Pinpoint the cell where the given text exists, returning its (x, y) midpoint coordinate. 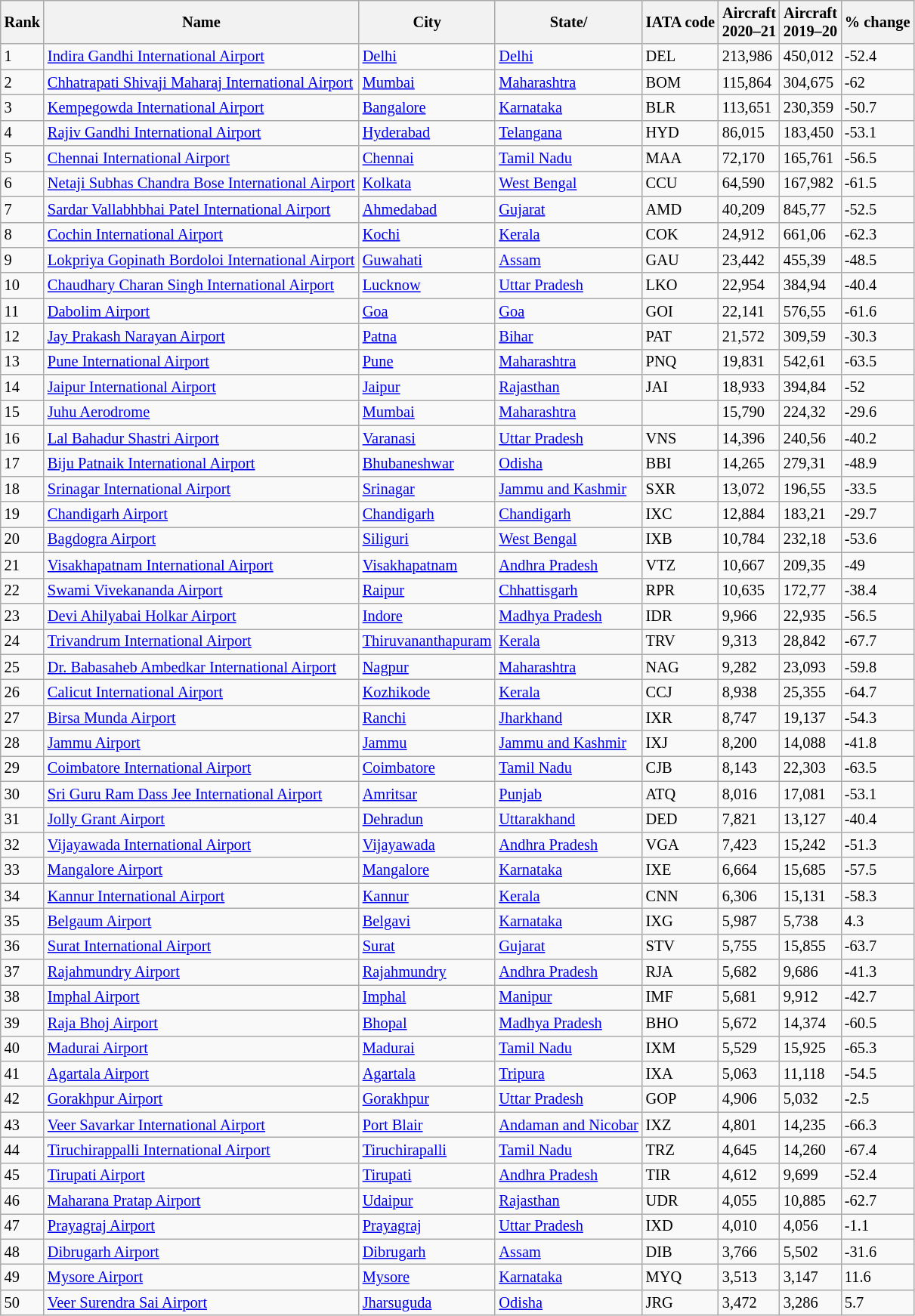
8,747 (750, 718)
Udaipur (428, 1201)
15,790 (750, 412)
46 (23, 1201)
Imphal (428, 997)
42 (23, 1099)
6 (23, 184)
Birsa Munda Airport (201, 718)
Lucknow (428, 286)
47 (23, 1226)
10,784 (750, 539)
661,06 (810, 235)
-41.3 (877, 972)
15 (23, 412)
4,801 (750, 1125)
IXE (680, 870)
Swami Vivekananda Airport (201, 591)
45 (23, 1175)
Srinagar International Airport (201, 489)
-40.2 (877, 438)
-52.5 (877, 209)
Andaman and Nicobar (568, 1125)
41 (23, 1073)
BLR (680, 107)
Coimbatore International Airport (201, 768)
-65.3 (877, 1049)
State/ (568, 22)
14 (23, 388)
IXR (680, 718)
26 (23, 692)
2 (23, 82)
IXA (680, 1073)
BOM (680, 82)
TRZ (680, 1150)
9,313 (750, 641)
1 (23, 57)
HYD (680, 133)
22 (23, 591)
40,209 (750, 209)
Lal Bahadur Shastri Airport (201, 438)
CJB (680, 768)
22,935 (810, 616)
24,912 (750, 235)
14,235 (810, 1125)
Aircraft 2020–21 (750, 22)
-61.6 (877, 311)
19,137 (810, 718)
DEL (680, 57)
Telangana (568, 133)
Juhu Aerodrome (201, 412)
384,94 (810, 286)
Vijayawada International Airport (201, 845)
TRV (680, 641)
Bhubaneshwar (428, 463)
BBI (680, 463)
3,472 (750, 1302)
19 (23, 514)
Madurai (428, 1049)
32 (23, 845)
8,938 (750, 692)
5,063 (750, 1073)
-2.5 (877, 1099)
-51.3 (877, 845)
RPR (680, 591)
Tiruchirappalli International Airport (201, 1150)
43 (23, 1125)
Jharsuguda (428, 1302)
IXZ (680, 1125)
36 (23, 947)
304,675 (810, 82)
450,012 (810, 57)
VGA (680, 845)
CCJ (680, 692)
14,396 (750, 438)
38 (23, 997)
Siliguri (428, 539)
CCU (680, 184)
Guwahati (428, 260)
12 (23, 336)
279,31 (810, 463)
4,056 (810, 1226)
14,260 (810, 1150)
113,651 (750, 107)
37 (23, 972)
3,286 (810, 1302)
-67.4 (877, 1150)
Ranchi (428, 718)
Raja Bhoj Airport (201, 1023)
Jharkhand (568, 718)
8,200 (750, 743)
IMF (680, 997)
RJA (680, 972)
Kannur International Airport (201, 896)
Maharana Pratap Airport (201, 1201)
19,831 (750, 362)
Bihar (568, 336)
-33.5 (877, 489)
-52 (877, 388)
4 (23, 133)
5,755 (750, 947)
196,55 (810, 489)
Pune International Airport (201, 362)
-54.3 (877, 718)
17 (23, 463)
28 (23, 743)
Kannur (428, 896)
30 (23, 794)
-31.6 (877, 1252)
Tirupati Airport (201, 1175)
BHO (680, 1023)
Dibrugarh Airport (201, 1252)
22,303 (810, 768)
4,010 (750, 1226)
Kolkata (428, 184)
14,088 (810, 743)
224,32 (810, 412)
39 (23, 1023)
22,954 (750, 286)
13,127 (810, 820)
-62.7 (877, 1201)
TIR (680, 1175)
Indira Gandhi International Airport (201, 57)
24 (23, 641)
Chaudhary Charan Singh International Airport (201, 286)
Varanasi (428, 438)
309,59 (810, 336)
232,18 (810, 539)
14,374 (810, 1023)
-64.7 (877, 692)
35 (23, 921)
21,572 (750, 336)
Lokpriya Gopinath Bordoloi International Airport (201, 260)
Ahmedabad (428, 209)
Dibrugarh (428, 1252)
Chandigarh Airport (201, 514)
9,912 (810, 997)
Patna (428, 336)
Jolly Grant Airport (201, 820)
Gorakhpur (428, 1099)
7,423 (750, 845)
23 (23, 616)
-67.7 (877, 641)
Hyderabad (428, 133)
Coimbatore (428, 768)
28,842 (810, 641)
33 (23, 870)
Surat International Airport (201, 947)
15,131 (810, 896)
172,77 (810, 591)
5,681 (750, 997)
23,093 (810, 667)
22,141 (750, 311)
29 (23, 768)
-59.8 (877, 667)
Veer Savarkar International Airport (201, 1125)
-49 (877, 565)
-38.4 (877, 591)
Manipur (568, 997)
Srinagar (428, 489)
8 (23, 235)
8,143 (750, 768)
Thiruvananthapuram (428, 641)
4.3 (877, 921)
13 (23, 362)
-66.3 (877, 1125)
JAI (680, 388)
72,170 (750, 159)
PNQ (680, 362)
IXM (680, 1049)
17,081 (810, 794)
PAT (680, 336)
11,118 (810, 1073)
CNN (680, 896)
Belgavi (428, 921)
Name (201, 22)
Devi Ahilyabai Holkar Airport (201, 616)
City (428, 22)
-1.1 (877, 1226)
4,612 (750, 1175)
AMD (680, 209)
Netaji Subhas Chandra Bose International Airport (201, 184)
Prayagraj Airport (201, 1226)
IXJ (680, 743)
-53.6 (877, 539)
845,77 (810, 209)
6,664 (750, 870)
49 (23, 1277)
23,442 (750, 260)
-57.5 (877, 870)
Visakhapatnam International Airport (201, 565)
Agartala Airport (201, 1073)
Cochin International Airport (201, 235)
Prayagraj (428, 1226)
Calicut International Airport (201, 692)
Chennai (428, 159)
IDR (680, 616)
48 (23, 1252)
DED (680, 820)
DIB (680, 1252)
Veer Surendra Sai Airport (201, 1302)
115,864 (750, 82)
Amritsar (428, 794)
-30.3 (877, 336)
NAG (680, 667)
Kempegowda International Airport (201, 107)
Bhopal (428, 1023)
Jammu (428, 743)
5,987 (750, 921)
64,590 (750, 184)
8,016 (750, 794)
Mysore (428, 1277)
GOI (680, 311)
STV (680, 947)
-41.8 (877, 743)
15,685 (810, 870)
Jammu Airport (201, 743)
Dehradun (428, 820)
4,645 (750, 1150)
Rajahmundry (428, 972)
Bagdogra Airport (201, 539)
10 (23, 286)
LKO (680, 286)
50 (23, 1302)
44 (23, 1150)
213,986 (750, 57)
-62 (877, 82)
Jaipur International Airport (201, 388)
Tirupati (428, 1175)
9,686 (810, 972)
16 (23, 438)
15,925 (810, 1049)
25 (23, 667)
IXG (680, 921)
Pune (428, 362)
Jaipur (428, 388)
576,55 (810, 311)
240,56 (810, 438)
Kochi (428, 235)
Surat (428, 947)
Madurai Airport (201, 1049)
542,61 (810, 362)
9,282 (750, 667)
165,761 (810, 159)
Aircraft 2019–20 (810, 22)
IXB (680, 539)
Rajahmundry Airport (201, 972)
GAU (680, 260)
209,35 (810, 565)
Mysore Airport (201, 1277)
5.7 (877, 1302)
167,982 (810, 184)
10,667 (750, 565)
183,21 (810, 514)
MAA (680, 159)
Nagpur (428, 667)
11 (23, 311)
-62.3 (877, 235)
20 (23, 539)
Mangalore Airport (201, 870)
-29.6 (877, 412)
Agartala (428, 1073)
-48.9 (877, 463)
40 (23, 1049)
-61.5 (877, 184)
Tiruchirapalli (428, 1150)
% change (877, 22)
183,450 (810, 133)
Dr. Babasaheb Ambedkar International Airport (201, 667)
27 (23, 718)
ATQ (680, 794)
Trivandrum International Airport (201, 641)
394,84 (810, 388)
10,635 (750, 591)
-63.7 (877, 947)
Rajiv Gandhi International Airport (201, 133)
VNS (680, 438)
VTZ (680, 565)
IXC (680, 514)
21 (23, 565)
14,265 (750, 463)
UDR (680, 1201)
9 (23, 260)
11.6 (877, 1277)
5 (23, 159)
IXD (680, 1226)
-54.5 (877, 1073)
Dabolim Airport (201, 311)
Sardar Vallabhbhai Patel International Airport (201, 209)
4,055 (750, 1201)
9,699 (810, 1175)
Sri Guru Ram Dass Jee International Airport (201, 794)
Uttarakhand (568, 820)
13,072 (750, 489)
5,502 (810, 1252)
3 (23, 107)
25,355 (810, 692)
-29.7 (877, 514)
5,682 (750, 972)
GOP (680, 1099)
Chhattisgarh (568, 591)
COK (680, 235)
SXR (680, 489)
Biju Patnaik International Airport (201, 463)
230,359 (810, 107)
455,39 (810, 260)
34 (23, 896)
Visakhapatnam (428, 565)
86,015 (750, 133)
Punjab (568, 794)
3,513 (750, 1277)
5,672 (750, 1023)
Imphal Airport (201, 997)
-58.3 (877, 896)
Vijayawada (428, 845)
12,884 (750, 514)
Jay Prakash Narayan Airport (201, 336)
7,821 (750, 820)
4,906 (750, 1099)
Bangalore (428, 107)
3,147 (810, 1277)
15,242 (810, 845)
Chhatrapati Shivaji Maharaj International Airport (201, 82)
Raipur (428, 591)
-42.7 (877, 997)
Port Blair (428, 1125)
-60.5 (877, 1023)
5,529 (750, 1049)
JRG (680, 1302)
Chennai International Airport (201, 159)
-50.7 (877, 107)
Mangalore (428, 870)
3,766 (750, 1252)
Tripura (568, 1073)
31 (23, 820)
-48.5 (877, 260)
MYQ (680, 1277)
18 (23, 489)
9,966 (750, 616)
Kozhikode (428, 692)
5,032 (810, 1099)
10,885 (810, 1201)
15,855 (810, 947)
18,933 (750, 388)
Belgaum Airport (201, 921)
5,738 (810, 921)
7 (23, 209)
IATA code (680, 22)
6,306 (750, 896)
Gorakhpur Airport (201, 1099)
Indore (428, 616)
Rank (23, 22)
